Return [X, Y] of the center of cell containing provided text 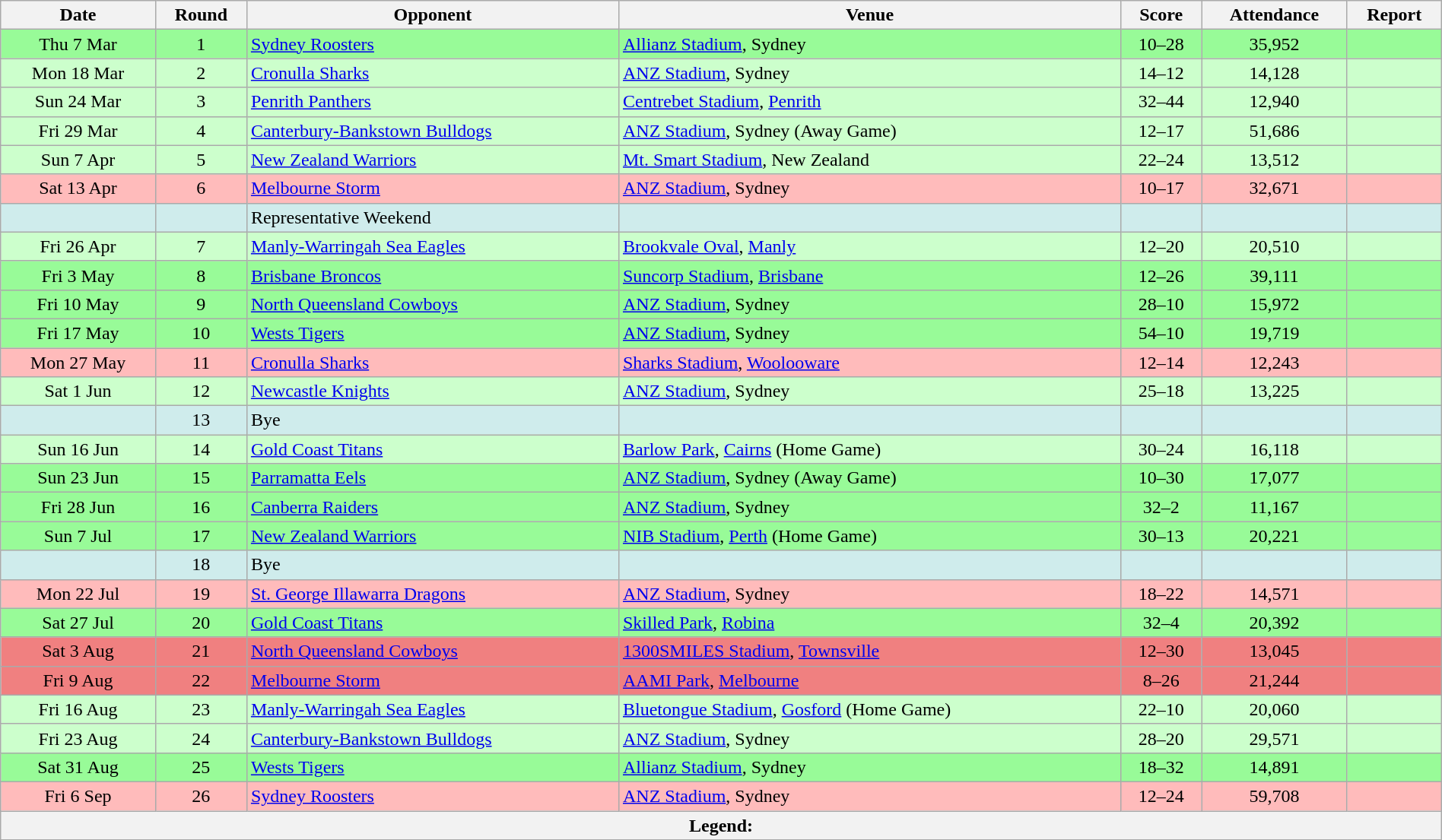
Sun 7 Apr [78, 160]
19 [201, 594]
Bluetongue Stadium, Gosford (Home Game) [869, 709]
13,512 [1275, 160]
11 [201, 363]
25 [201, 767]
20 [201, 623]
Barlow Park, Cairns (Home Game) [869, 449]
32,671 [1275, 189]
Newcastle Knights [432, 391]
32–2 [1161, 507]
15 [201, 478]
14,128 [1275, 73]
16 [201, 507]
12–24 [1161, 796]
Fri 9 Aug [78, 680]
Round [201, 15]
Mon 18 Mar [78, 73]
22 [201, 680]
26 [201, 796]
Parramatta Eels [432, 478]
12 [201, 391]
35,952 [1275, 44]
Attendance [1275, 15]
13,225 [1275, 391]
12–17 [1161, 131]
22–24 [1161, 160]
Sat 1 Jun [78, 391]
Representative Weekend [432, 217]
Sat 3 Aug [78, 651]
6 [201, 189]
Mon 27 May [78, 363]
25–18 [1161, 391]
14–12 [1161, 73]
32–44 [1161, 102]
30–24 [1161, 449]
1 [201, 44]
21 [201, 651]
10 [201, 333]
St. George Illawarra Dragons [432, 594]
14,891 [1275, 767]
Fri 6 Sep [78, 796]
Fri 28 Jun [78, 507]
1300SMILES Stadium, Townsville [869, 651]
54–10 [1161, 333]
19,719 [1275, 333]
Mon 22 Jul [78, 594]
10–30 [1161, 478]
Opponent [432, 15]
Canberra Raiders [432, 507]
Mt. Smart Stadium, New Zealand [869, 160]
3 [201, 102]
Fri 10 May [78, 304]
Sat 31 Aug [78, 767]
8–26 [1161, 680]
2 [201, 73]
Brisbane Broncos [432, 275]
10–17 [1161, 189]
15,972 [1275, 304]
17 [201, 536]
Sun 24 Mar [78, 102]
14,571 [1275, 594]
Venue [869, 15]
NIB Stadium, Perth (Home Game) [869, 536]
Sat 13 Apr [78, 189]
24 [201, 738]
Fri 17 May [78, 333]
28–20 [1161, 738]
11,167 [1275, 507]
12–30 [1161, 651]
8 [201, 275]
32–4 [1161, 623]
18–32 [1161, 767]
Score [1161, 15]
20,392 [1275, 623]
30–13 [1161, 536]
10–28 [1161, 44]
Centrebet Stadium, Penrith [869, 102]
22–10 [1161, 709]
Sun 23 Jun [78, 478]
12,940 [1275, 102]
Report [1394, 15]
12–20 [1161, 246]
Fri 29 Mar [78, 131]
Sat 27 Jul [78, 623]
Date [78, 15]
18–22 [1161, 594]
7 [201, 246]
Brookvale Oval, Manly [869, 246]
Penrith Panthers [432, 102]
13,045 [1275, 651]
12,243 [1275, 363]
Sun 7 Jul [78, 536]
Sharks Stadium, Woolooware [869, 363]
Sun 16 Jun [78, 449]
12–14 [1161, 363]
9 [201, 304]
28–10 [1161, 304]
Fri 23 Aug [78, 738]
Skilled Park, Robina [869, 623]
12–26 [1161, 275]
5 [201, 160]
51,686 [1275, 131]
Legend: [721, 825]
14 [201, 449]
20,221 [1275, 536]
23 [201, 709]
21,244 [1275, 680]
39,111 [1275, 275]
AAMI Park, Melbourne [869, 680]
29,571 [1275, 738]
20,060 [1275, 709]
16,118 [1275, 449]
Fri 26 Apr [78, 246]
59,708 [1275, 796]
18 [201, 565]
Fri 16 Aug [78, 709]
4 [201, 131]
13 [201, 420]
20,510 [1275, 246]
Suncorp Stadium, Brisbane [869, 275]
17,077 [1275, 478]
Fri 3 May [78, 275]
Thu 7 Mar [78, 44]
